Return the [x, y] coordinate for the center point of the cell that contains the specified text.  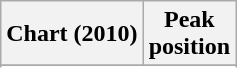
Peakposition [189, 34]
Chart (2010) [72, 34]
